From the cell containing the given text, extract its center point as [X, Y] coordinate. 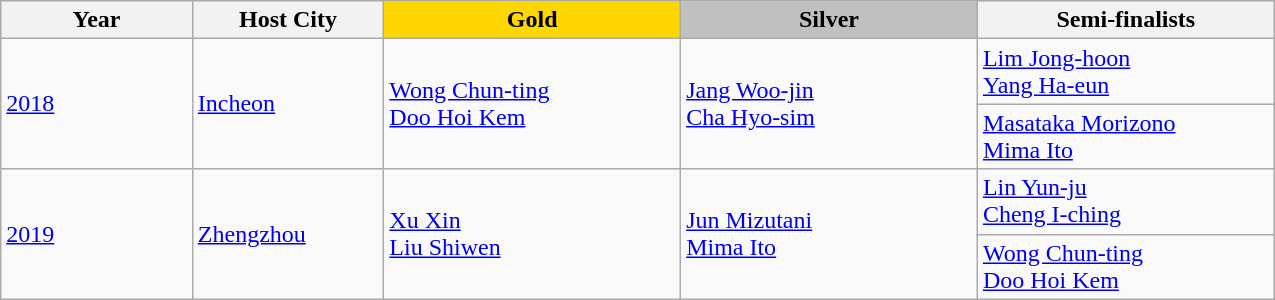
Semi-finalists [1126, 20]
2019 [97, 234]
Jun Mizutani Mima Ito [830, 234]
Silver [830, 20]
Incheon [288, 104]
Year [97, 20]
Xu Xin Liu Shiwen [532, 234]
Gold [532, 20]
Zhengzhou [288, 234]
Host City [288, 20]
2018 [97, 104]
Lin Yun-ju Cheng I-ching [1126, 202]
Jang Woo-jin Cha Hyo-sim [830, 104]
Masataka Morizono Mima Ito [1126, 136]
Lim Jong-hoon Yang Ha-eun [1126, 72]
